Provide the [X, Y] coordinate of the cell's center where the given text is located.  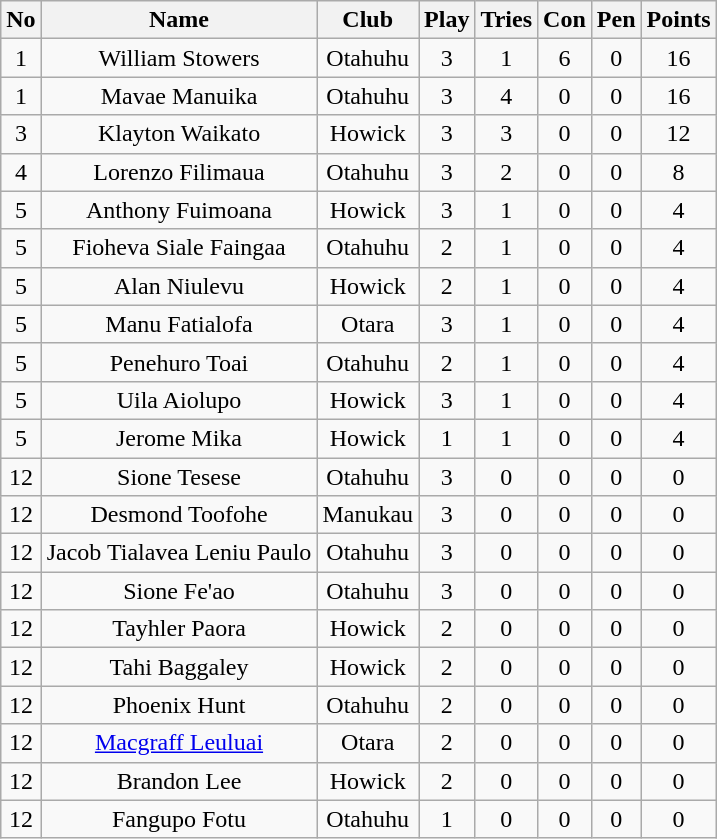
Brandon Lee [179, 781]
Con [565, 20]
Jerome Mika [179, 438]
Fioheva Siale Faingaa [179, 248]
Macgraff Leuluai [179, 743]
Sione Tesese [179, 477]
Anthony Fuimoana [179, 210]
Lorenzo Filimaua [179, 172]
Mavae Manuika [179, 96]
Klayton Waikato [179, 134]
Alan Niulevu [179, 286]
Pen [616, 20]
Tahi Baggaley [179, 667]
Manukau [368, 515]
No [21, 20]
Jacob Tialavea Leniu Paulo [179, 553]
Phoenix Hunt [179, 705]
Club [368, 20]
6 [565, 58]
Desmond Toofohe [179, 515]
Tries [506, 20]
Name [179, 20]
Fangupo Fotu [179, 819]
8 [678, 172]
Points [678, 20]
Penehuro Toai [179, 362]
Play [447, 20]
Manu Fatialofa [179, 324]
Uila Aiolupo [179, 400]
Sione Fe'ao [179, 591]
William Stowers [179, 58]
Tayhler Paora [179, 629]
